Return (x, y) of the center of cell containing provided text 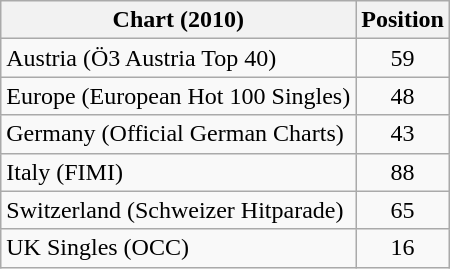
Italy (FIMI) (178, 172)
16 (403, 248)
Position (403, 20)
Europe (European Hot 100 Singles) (178, 96)
59 (403, 58)
48 (403, 96)
88 (403, 172)
Austria (Ö3 Austria Top 40) (178, 58)
Chart (2010) (178, 20)
UK Singles (OCC) (178, 248)
Germany (Official German Charts) (178, 134)
Switzerland (Schweizer Hitparade) (178, 210)
43 (403, 134)
65 (403, 210)
